Provide the (x, y) coordinate of the cell's center where the given text is located.  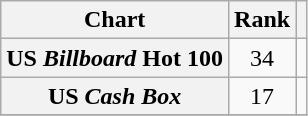
Chart (115, 20)
17 (262, 96)
Rank (262, 20)
US Billboard Hot 100 (115, 58)
US Cash Box (115, 96)
34 (262, 58)
